Detect which cell encompasses the target text, then output its (x, y) center coordinate. 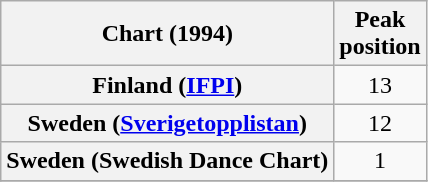
12 (380, 123)
Sweden (Swedish Dance Chart) (168, 161)
Peakposition (380, 34)
Sweden (Sverigetopplistan) (168, 123)
Finland (IFPI) (168, 85)
13 (380, 85)
1 (380, 161)
Chart (1994) (168, 34)
